Identify which cell holds the provided text, then report its (X, Y) central coordinate. 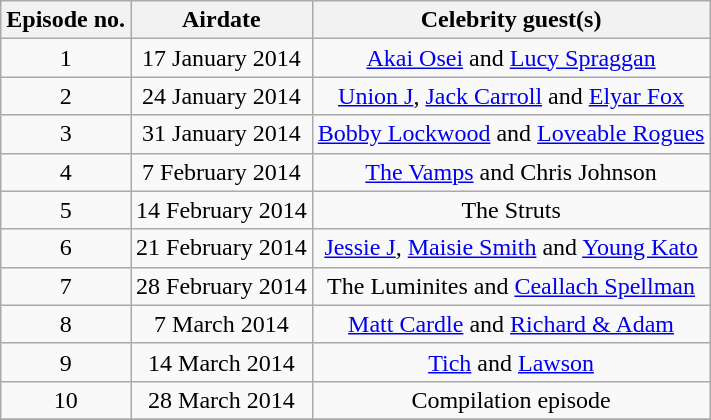
17 January 2014 (222, 58)
14 February 2014 (222, 210)
Airdate (222, 20)
Matt Cardle and Richard & Adam (511, 324)
Bobby Lockwood and Loveable Rogues (511, 134)
28 March 2014 (222, 400)
4 (66, 172)
2 (66, 96)
Episode no. (66, 20)
Union J, Jack Carroll and Elyar Fox (511, 96)
28 February 2014 (222, 286)
Celebrity guest(s) (511, 20)
Jessie J, Maisie Smith and Young Kato (511, 248)
5 (66, 210)
6 (66, 248)
Compilation episode (511, 400)
14 March 2014 (222, 362)
9 (66, 362)
Akai Osei and Lucy Spraggan (511, 58)
7 March 2014 (222, 324)
7 (66, 286)
8 (66, 324)
3 (66, 134)
10 (66, 400)
7 February 2014 (222, 172)
Tich and Lawson (511, 362)
The Luminites and Ceallach Spellman (511, 286)
The Vamps and Chris Johnson (511, 172)
21 February 2014 (222, 248)
1 (66, 58)
31 January 2014 (222, 134)
The Struts (511, 210)
24 January 2014 (222, 96)
